Search for the cell housing the specified text and yield its [X, Y] center coordinate. 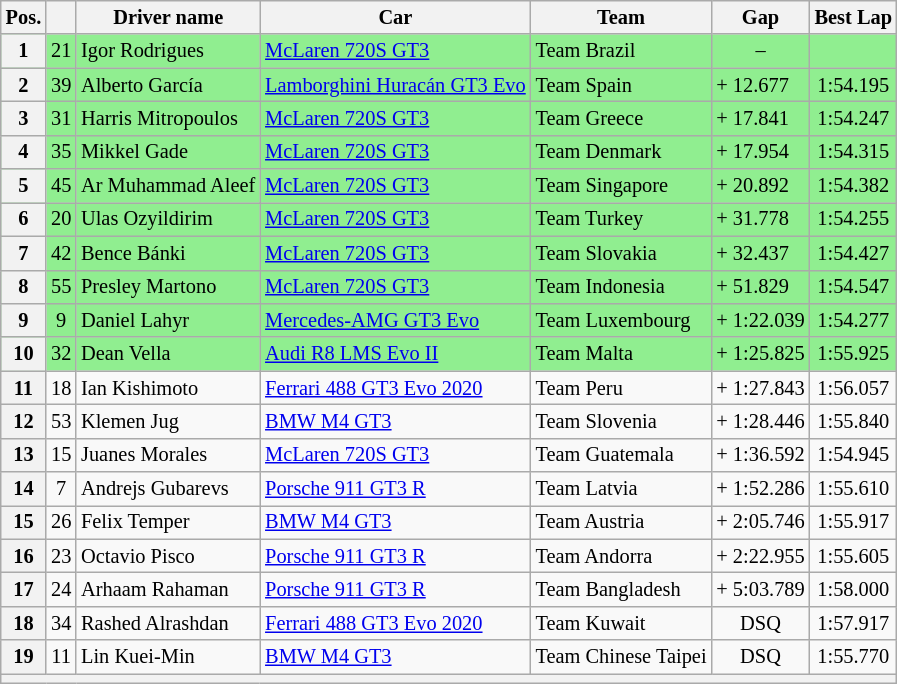
+ 51.829 [760, 287]
1:55.925 [854, 354]
Andrejs Gubarevs [168, 489]
Team Greece [622, 118]
12 [24, 421]
26 [61, 522]
Team Slovakia [622, 253]
1:54.255 [854, 219]
Klemen Jug [168, 421]
39 [61, 85]
20 [61, 219]
+ 17.841 [760, 118]
1:54.247 [854, 118]
+ 1:28.446 [760, 421]
34 [61, 623]
1:54.427 [854, 253]
23 [61, 556]
1:54.547 [854, 287]
1:55.770 [854, 657]
+ 5:03.789 [760, 589]
Team Luxembourg [622, 320]
17 [24, 589]
Team Latvia [622, 489]
1:58.000 [854, 589]
+ 1:27.843 [760, 388]
Daniel Lahyr [168, 320]
Team Bangladesh [622, 589]
1:55.917 [854, 522]
Bence Bánki [168, 253]
1:54.382 [854, 186]
24 [61, 589]
13 [24, 455]
Team Singapore [622, 186]
3 [24, 118]
1:54.945 [854, 455]
21 [61, 51]
Car [395, 17]
Mercedes-AMG GT3 Evo [395, 320]
Team Spain [622, 85]
32 [61, 354]
Team Turkey [622, 219]
1:54.315 [854, 152]
Ar Muhammad Aleef [168, 186]
Presley Martono [168, 287]
Team Austria [622, 522]
Lamborghini Huracán GT3 Evo [395, 85]
Team Indonesia [622, 287]
Team Denmark [622, 152]
Team Peru [622, 388]
Lin Kuei-Min [168, 657]
Team Kuwait [622, 623]
Rashed Alrashdan [168, 623]
8 [24, 287]
1:55.610 [854, 489]
1:54.195 [854, 85]
31 [61, 118]
Pos. [24, 17]
Octavio Pisco [168, 556]
Audi R8 LMS Evo II [395, 354]
16 [24, 556]
Igor Rodrigues [168, 51]
35 [61, 152]
Team [622, 17]
Team Chinese Taipei [622, 657]
+ 32.437 [760, 253]
42 [61, 253]
Dean Vella [168, 354]
6 [24, 219]
– [760, 51]
Team Guatemala [622, 455]
+ 1:22.039 [760, 320]
1:54.277 [854, 320]
45 [61, 186]
1:55.605 [854, 556]
+ 1:36.592 [760, 455]
10 [24, 354]
Ian Kishimoto [168, 388]
2 [24, 85]
+ 2:22.955 [760, 556]
Gap [760, 17]
55 [61, 287]
Ulas Ozyildirim [168, 219]
5 [24, 186]
Team Andorra [622, 556]
1 [24, 51]
1:57.917 [854, 623]
+ 1:52.286 [760, 489]
Best Lap [854, 17]
1:55.840 [854, 421]
Juanes Morales [168, 455]
+ 12.677 [760, 85]
Team Malta [622, 354]
Alberto García [168, 85]
Team Slovenia [622, 421]
4 [24, 152]
Harris Mitropoulos [168, 118]
14 [24, 489]
+ 1:25.825 [760, 354]
19 [24, 657]
Felix Temper [168, 522]
+ 20.892 [760, 186]
+ 31.778 [760, 219]
1:56.057 [854, 388]
Arhaam Rahaman [168, 589]
Driver name [168, 17]
Team Brazil [622, 51]
+ 17.954 [760, 152]
Mikkel Gade [168, 152]
+ 2:05.746 [760, 522]
53 [61, 421]
